Find where the given text appears and provide that cell's center as (x, y) coordinate. 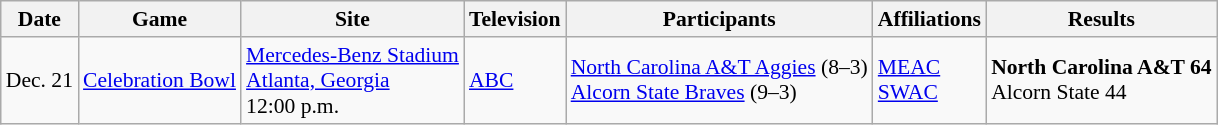
Results (1102, 19)
Celebration Bowl (160, 80)
Affiliations (930, 19)
Participants (720, 19)
MEACSWAC (930, 80)
Dec. 21 (40, 80)
North Carolina A&T Aggies (8–3)Alcorn State Braves (9–3) (720, 80)
North Carolina A&T 64Alcorn State 44 (1102, 80)
Game (160, 19)
Site (352, 19)
ABC (515, 80)
Date (40, 19)
Television (515, 19)
Mercedes-Benz StadiumAtlanta, Georgia12:00 p.m. (352, 80)
